From the cell containing the given text, extract its center point as [X, Y] coordinate. 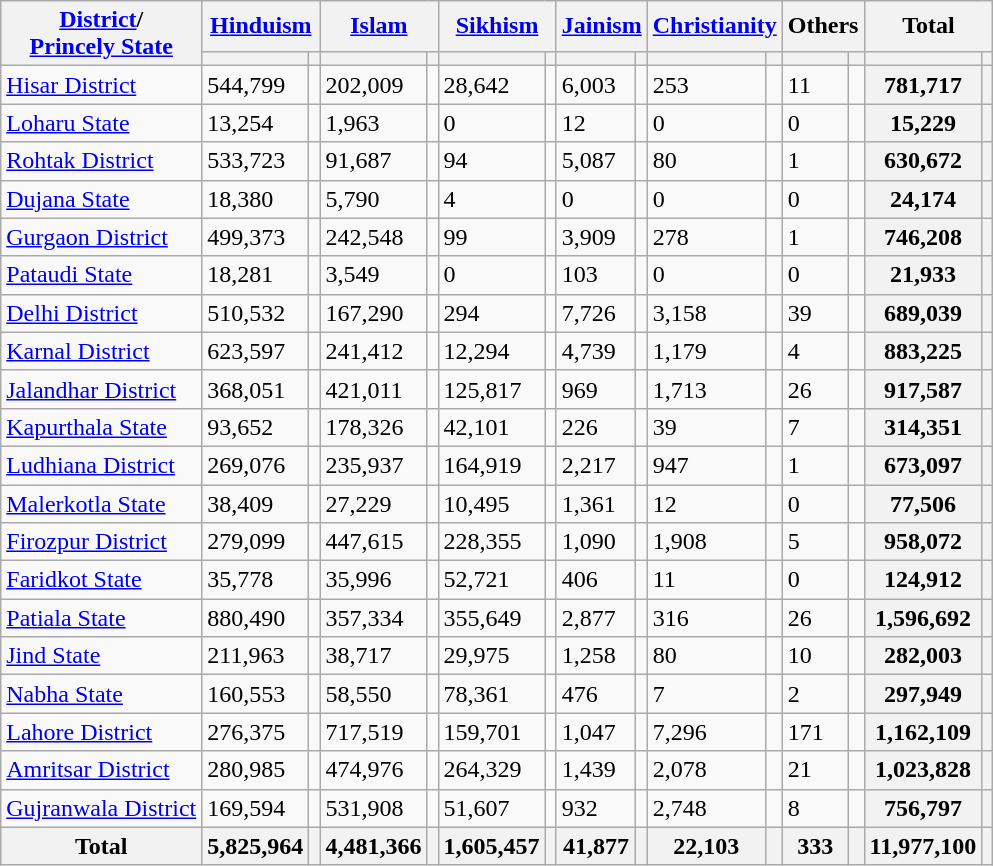
159,701 [492, 732]
24,174 [923, 199]
Delhi District [102, 313]
Ludhiana District [102, 465]
51,607 [492, 808]
673,097 [923, 465]
8 [815, 808]
Amritsar District [102, 770]
Patiala State [102, 618]
Nabha State [102, 694]
124,912 [923, 580]
Pataudi State [102, 275]
1,439 [596, 770]
52,721 [492, 580]
3,549 [374, 275]
11,977,100 [923, 846]
278 [706, 237]
297,949 [923, 694]
Rohtak District [102, 161]
3,158 [706, 313]
Firozpur District [102, 542]
2,078 [706, 770]
531,908 [374, 808]
Jalandhar District [102, 389]
Lahore District [102, 732]
38,717 [374, 656]
22,103 [706, 846]
781,717 [923, 85]
18,380 [256, 199]
29,975 [492, 656]
125,817 [492, 389]
5,790 [374, 199]
510,532 [256, 313]
447,615 [374, 542]
294 [492, 313]
178,326 [374, 427]
717,519 [374, 732]
78,361 [492, 694]
6,003 [596, 85]
38,409 [256, 503]
264,329 [492, 770]
13,254 [256, 123]
211,963 [256, 656]
21 [815, 770]
1,605,457 [492, 846]
58,550 [374, 694]
1,361 [596, 503]
228,355 [492, 542]
28,642 [492, 85]
35,778 [256, 580]
406 [596, 580]
Hisar District [102, 85]
1,023,828 [923, 770]
932 [596, 808]
77,506 [923, 503]
1,090 [596, 542]
21,933 [923, 275]
Kapurthala State [102, 427]
Jind State [102, 656]
1,596,692 [923, 618]
279,099 [256, 542]
103 [596, 275]
Hinduism [261, 26]
15,229 [923, 123]
18,281 [256, 275]
Dujana State [102, 199]
1,963 [374, 123]
1,162,109 [923, 732]
314,351 [923, 427]
Faridkot State [102, 580]
1,713 [706, 389]
Islam [379, 26]
169,594 [256, 808]
333 [815, 846]
Jainism [602, 26]
Gurgaon District [102, 237]
Loharu State [102, 123]
282,003 [923, 656]
1,179 [706, 351]
5 [815, 542]
94 [492, 161]
689,039 [923, 313]
533,723 [256, 161]
5,087 [596, 161]
756,797 [923, 808]
355,649 [492, 618]
241,412 [374, 351]
171 [815, 732]
253 [706, 85]
2,217 [596, 465]
42,101 [492, 427]
276,375 [256, 732]
5,825,964 [256, 846]
Karnal District [102, 351]
1,047 [596, 732]
167,290 [374, 313]
4,481,366 [374, 846]
746,208 [923, 237]
357,334 [374, 618]
164,919 [492, 465]
242,548 [374, 237]
623,597 [256, 351]
202,009 [374, 85]
35,996 [374, 580]
Sikhism [497, 26]
1,258 [596, 656]
7,296 [706, 732]
2,748 [706, 808]
1,908 [706, 542]
474,976 [374, 770]
880,490 [256, 618]
226 [596, 427]
269,076 [256, 465]
2,877 [596, 618]
2 [815, 694]
91,687 [374, 161]
917,587 [923, 389]
544,799 [256, 85]
41,877 [596, 846]
969 [596, 389]
499,373 [256, 237]
630,672 [923, 161]
Christianity [714, 26]
947 [706, 465]
958,072 [923, 542]
10,495 [492, 503]
368,051 [256, 389]
235,937 [374, 465]
4,739 [596, 351]
316 [706, 618]
476 [596, 694]
160,553 [256, 694]
421,011 [374, 389]
Others [823, 26]
3,909 [596, 237]
Malerkotla State [102, 503]
District/Princely State [102, 34]
Gujranwala District [102, 808]
883,225 [923, 351]
280,985 [256, 770]
99 [492, 237]
27,229 [374, 503]
12,294 [492, 351]
7,726 [596, 313]
10 [815, 656]
93,652 [256, 427]
